For the text-containing cell, return its midpoint in [x, y] coordinate format. 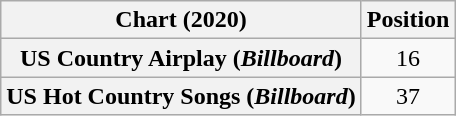
16 [408, 58]
US Country Airplay (Billboard) [181, 58]
US Hot Country Songs (Billboard) [181, 96]
37 [408, 96]
Chart (2020) [181, 20]
Position [408, 20]
